Extract the [x, y] coordinate from the center of the cell holding the provided text.  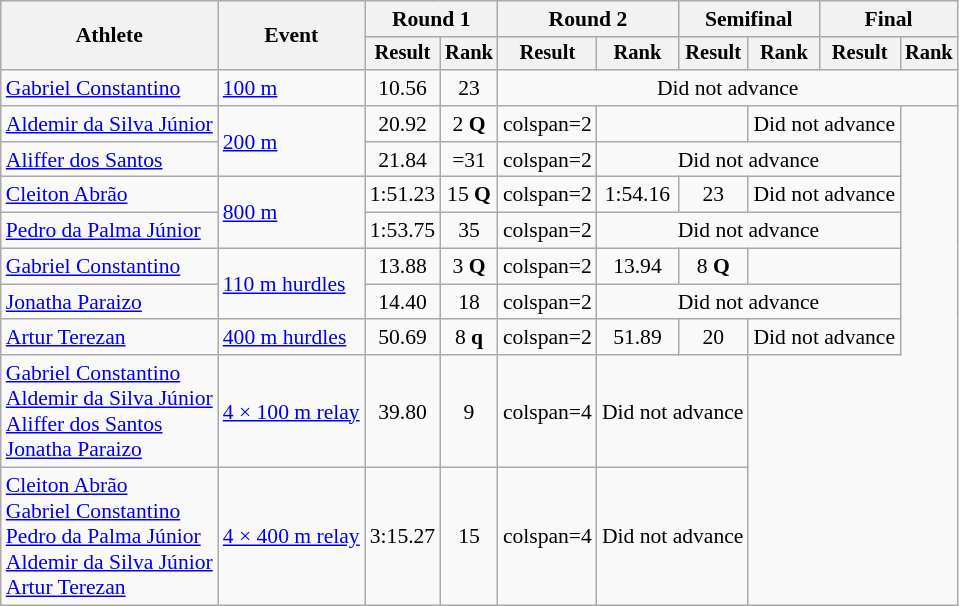
2 Q [469, 124]
4 × 100 m relay [292, 411]
Aldemir da Silva Júnior [110, 124]
50.69 [402, 338]
20.92 [402, 124]
Event [292, 36]
Cleiton Abrão [110, 195]
Cleiton AbrãoGabriel ConstantinoPedro da Palma JúniorAldemir da Silva JúniorArtur Terezan [110, 537]
14.40 [402, 302]
Semifinal [748, 19]
9 [469, 411]
15 Q [469, 195]
110 m hurdles [292, 284]
Jonatha Paraizo [110, 302]
35 [469, 231]
Athlete [110, 36]
20 [713, 338]
=31 [469, 160]
8 Q [713, 267]
10.56 [402, 88]
Final [888, 19]
Pedro da Palma Júnior [110, 231]
39.80 [402, 411]
100 m [292, 88]
Artur Terezan [110, 338]
21.84 [402, 160]
200 m [292, 142]
Round 1 [432, 19]
15 [469, 537]
8 q [469, 338]
Aliffer dos Santos [110, 160]
3 Q [469, 267]
Round 2 [588, 19]
1:51.23 [402, 195]
1:54.16 [638, 195]
4 × 400 m relay [292, 537]
400 m hurdles [292, 338]
1:53.75 [402, 231]
13.88 [402, 267]
3:15.27 [402, 537]
18 [469, 302]
800 m [292, 212]
Gabriel ConstantinoAldemir da Silva JúniorAliffer dos SantosJonatha Paraizo [110, 411]
13.94 [638, 267]
51.89 [638, 338]
